Capture the cell that displays the provided text and extract its (X, Y) central coordinate. 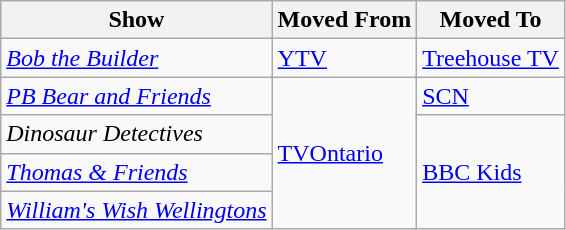
SCN (491, 96)
Moved From (344, 20)
Treehouse TV (491, 58)
Dinosaur Detectives (136, 134)
Show (136, 20)
YTV (344, 58)
Moved To (491, 20)
Thomas & Friends (136, 172)
BBC Kids (491, 172)
Bob the Builder (136, 58)
TVOntario (344, 153)
William's Wish Wellingtons (136, 210)
PB Bear and Friends (136, 96)
